Search for the cell housing the specified text and yield its [X, Y] center coordinate. 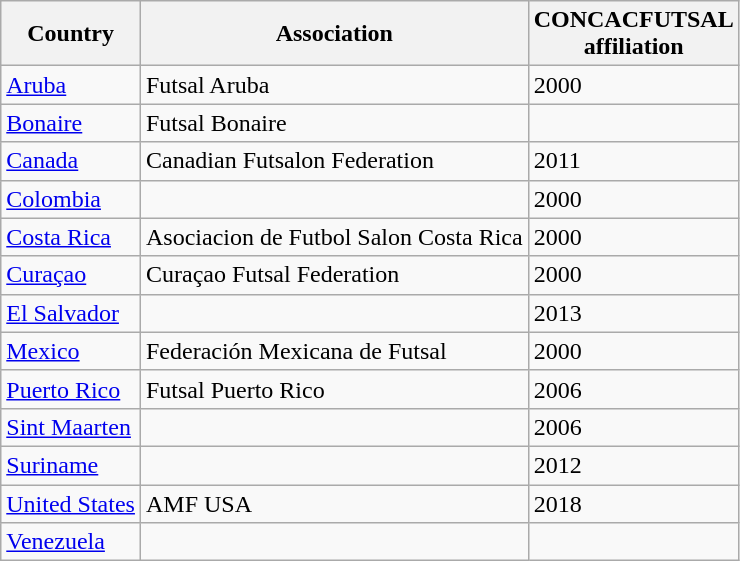
Bonaire [71, 123]
Country [71, 34]
Costa Rica [71, 237]
Colombia [71, 199]
Association [334, 34]
Futsal Puerto Rico [334, 389]
El Salvador [71, 313]
2013 [634, 313]
Venezuela [71, 542]
2011 [634, 161]
Suriname [71, 465]
Curaçao [71, 275]
Canada [71, 161]
Federación Mexicana de Futsal [334, 351]
Aruba [71, 85]
Mexico [71, 351]
Puerto Rico [71, 389]
Sint Maarten [71, 427]
United States [71, 503]
Asociacion de Futbol Salon Costa Rica [334, 237]
Futsal Bonaire [334, 123]
AMF USA [334, 503]
CONCACFUTSALaffiliation [634, 34]
Curaçao Futsal Federation [334, 275]
2012 [634, 465]
2018 [634, 503]
Canadian Futsalon Federation [334, 161]
Futsal Aruba [334, 85]
